For the text-containing cell, return its midpoint in (x, y) coordinate format. 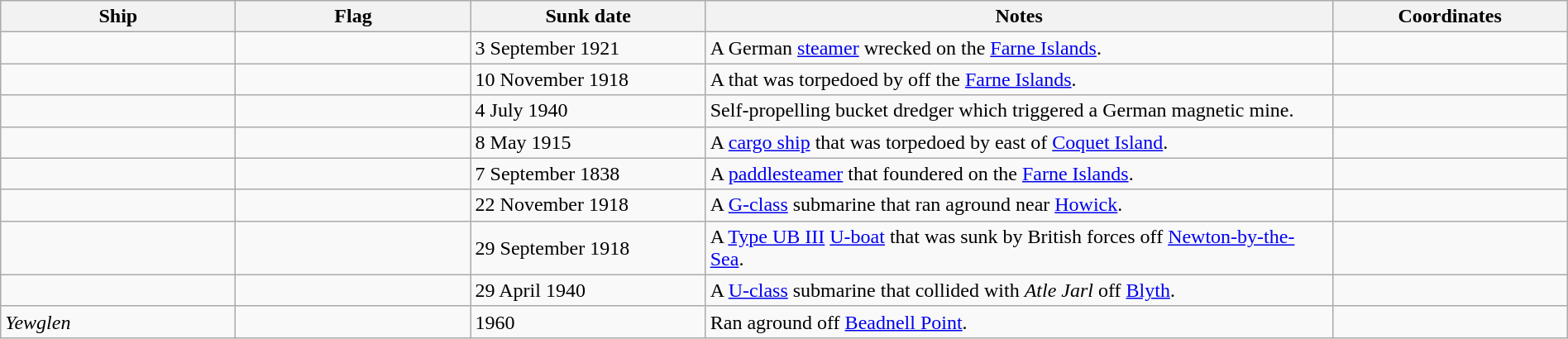
Flag (353, 17)
Sunk date (588, 17)
7 September 1838 (588, 174)
Ship (118, 17)
Self-propelling bucket dredger which triggered a German magnetic mine. (1019, 111)
A paddlesteamer that foundered on the Farne Islands. (1019, 174)
3 September 1921 (588, 48)
A G-class submarine that ran aground near Howick. (1019, 205)
22 November 1918 (588, 205)
A Type UB III U-boat that was sunk by British forces off Newton-by-the-Sea. (1019, 248)
8 May 1915 (588, 142)
10 November 1918 (588, 79)
Yewglen (118, 322)
29 April 1940 (588, 290)
Ran aground off Beadnell Point. (1019, 322)
29 September 1918 (588, 248)
1960 (588, 322)
4 July 1940 (588, 111)
Notes (1019, 17)
A that was torpedoed by off the Farne Islands. (1019, 79)
A German steamer wrecked on the Farne Islands. (1019, 48)
A cargo ship that was torpedoed by east of Coquet Island. (1019, 142)
A U-class submarine that collided with Atle Jarl off Blyth. (1019, 290)
Coordinates (1450, 17)
